For the text-containing cell, return its midpoint in [x, y] coordinate format. 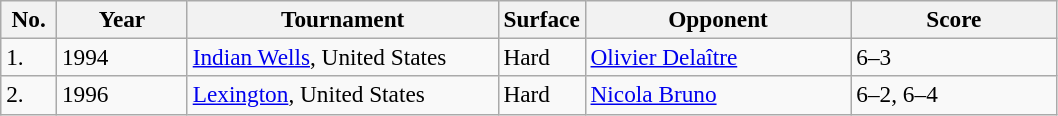
Olivier Delaître [718, 57]
2. [29, 95]
Lexington, United States [342, 95]
Indian Wells, United States [342, 57]
Score [954, 19]
Surface [542, 19]
6–3 [954, 57]
1994 [122, 57]
1996 [122, 95]
Nicola Bruno [718, 95]
Tournament [342, 19]
1. [29, 57]
6–2, 6–4 [954, 95]
Year [122, 19]
No. [29, 19]
Opponent [718, 19]
